Pinpoint the cell where the given text exists, returning its (x, y) midpoint coordinate. 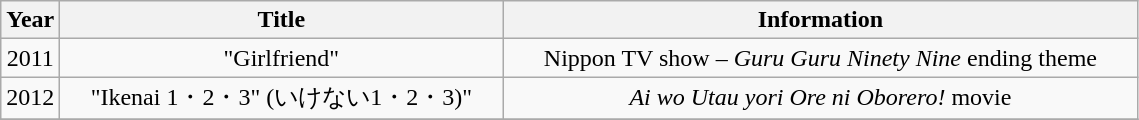
Title (282, 20)
2011 (30, 58)
Information (820, 20)
"Ikenai 1・2・3" (いけない1・2・3)" (282, 98)
Year (30, 20)
Nippon TV show – Guru Guru Ninety Nine ending theme (820, 58)
2012 (30, 98)
Ai wo Utau yori Ore ni Oborero! movie (820, 98)
"Girlfriend" (282, 58)
